Identify which cell holds the provided text, then report its (X, Y) central coordinate. 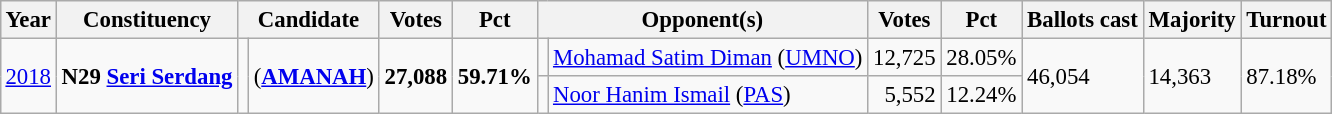
27,088 (416, 76)
N29 Seri Serdang (146, 76)
Constituency (146, 20)
Opponent(s) (702, 20)
2018 (28, 76)
12,725 (904, 57)
Ballots cast (1082, 20)
Mohamad Satim Diman (UMNO) (708, 57)
(AMANAH) (314, 76)
Noor Hanim Ismail (PAS) (708, 95)
Majority (1192, 20)
Year (28, 20)
Turnout (1286, 20)
59.71% (494, 76)
14,363 (1192, 76)
Candidate (308, 20)
46,054 (1082, 76)
12.24% (982, 95)
87.18% (1286, 76)
5,552 (904, 95)
28.05% (982, 57)
